Find where the given text appears and provide that cell's center as (x, y) coordinate. 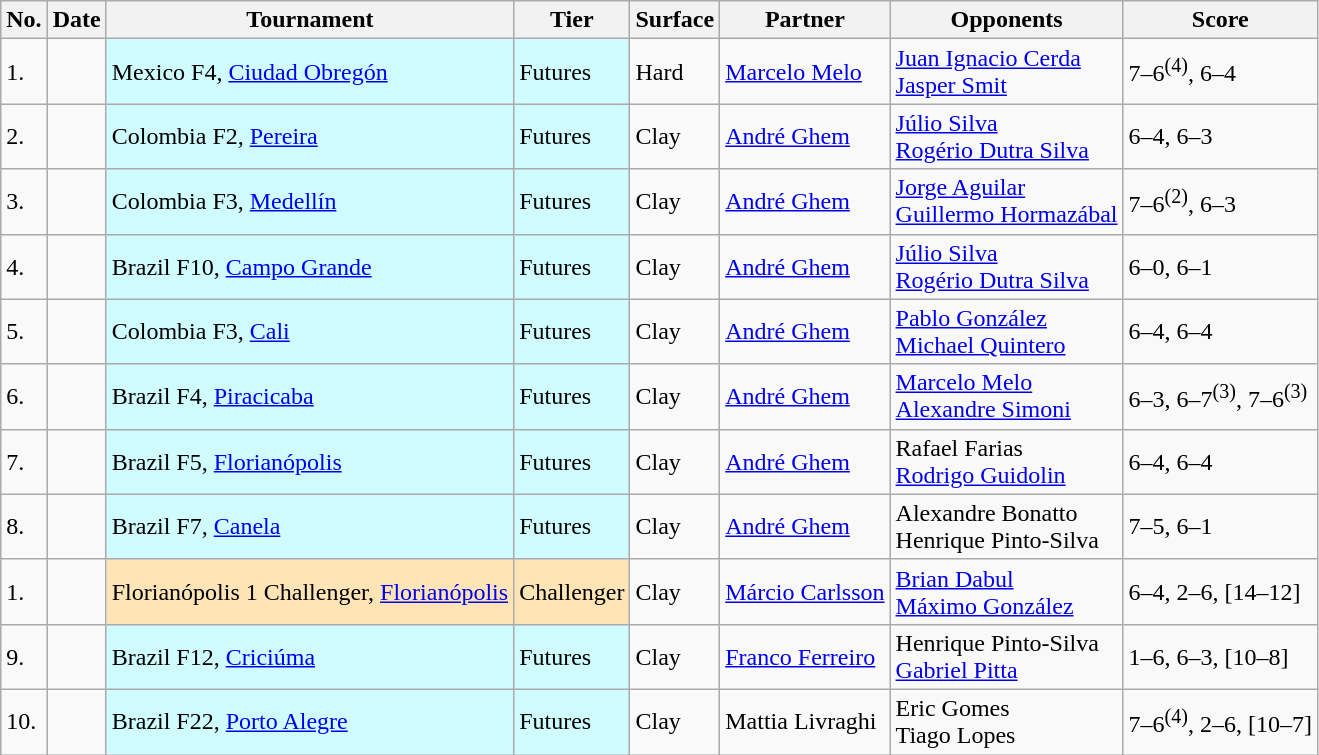
Brazil F7, Canela (310, 526)
Colombia F3, Medellín (310, 202)
6. (24, 396)
6–3, 6–7(3), 7–6(3) (1220, 396)
6–0, 6–1 (1220, 266)
7–6(4), 2–6, [10–7] (1220, 722)
Alexandre Bonatto Henrique Pinto-Silva (1006, 526)
Colombia F2, Pereira (310, 136)
9. (24, 656)
Pablo González Michael Quintero (1006, 332)
7. (24, 462)
Florianópolis 1 Challenger, Florianópolis (310, 592)
Rafael Farias Rodrigo Guidolin (1006, 462)
Tier (572, 20)
4. (24, 266)
Jorge Aguilar Guillermo Hormazábal (1006, 202)
5. (24, 332)
Brian Dabul Máximo González (1006, 592)
6–4, 2–6, [14–12] (1220, 592)
Colombia F3, Cali (310, 332)
Brazil F10, Campo Grande (310, 266)
Brazil F4, Piracicaba (310, 396)
Date (76, 20)
7–6(4), 6–4 (1220, 72)
Juan Ignacio Cerda Jasper Smit (1006, 72)
7–6(2), 6–3 (1220, 202)
Surface (675, 20)
8. (24, 526)
10. (24, 722)
Challenger (572, 592)
Tournament (310, 20)
1–6, 6–3, [10–8] (1220, 656)
7–5, 6–1 (1220, 526)
2. (24, 136)
Hard (675, 72)
Franco Ferreiro (805, 656)
Brazil F5, Florianópolis (310, 462)
Score (1220, 20)
Opponents (1006, 20)
Mexico F4, Ciudad Obregón (310, 72)
Partner (805, 20)
Brazil F12, Criciúma (310, 656)
Brazil F22, Porto Alegre (310, 722)
Marcelo Melo Alexandre Simoni (1006, 396)
No. (24, 20)
Eric Gomes Tiago Lopes (1006, 722)
6–4, 6–3 (1220, 136)
Márcio Carlsson (805, 592)
Henrique Pinto-Silva Gabriel Pitta (1006, 656)
3. (24, 202)
Mattia Livraghi (805, 722)
Marcelo Melo (805, 72)
